Detect which cell encompasses the target text, then output its [X, Y] center coordinate. 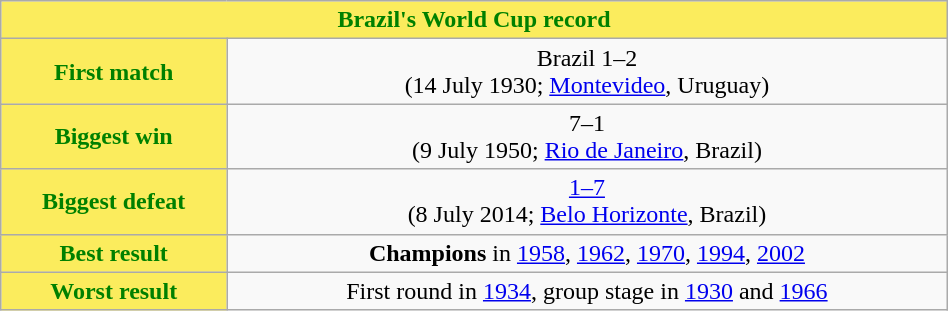
First round in 1934, group stage in 1930 and 1966 [588, 291]
Worst result [114, 291]
First match [114, 72]
1–7 (8 July 2014; Belo Horizonte, Brazil) [588, 202]
Brazil's World Cup record [474, 20]
Brazil 1–2 (14 July 1930; Montevideo, Uruguay) [588, 72]
Best result [114, 253]
7–1 (9 July 1950; Rio de Janeiro, Brazil) [588, 136]
Biggest defeat [114, 202]
Biggest win [114, 136]
Champions in 1958, 1962, 1970, 1994, 2002 [588, 253]
